Output the (X, Y) coordinate of the center of the cell containing the given text.  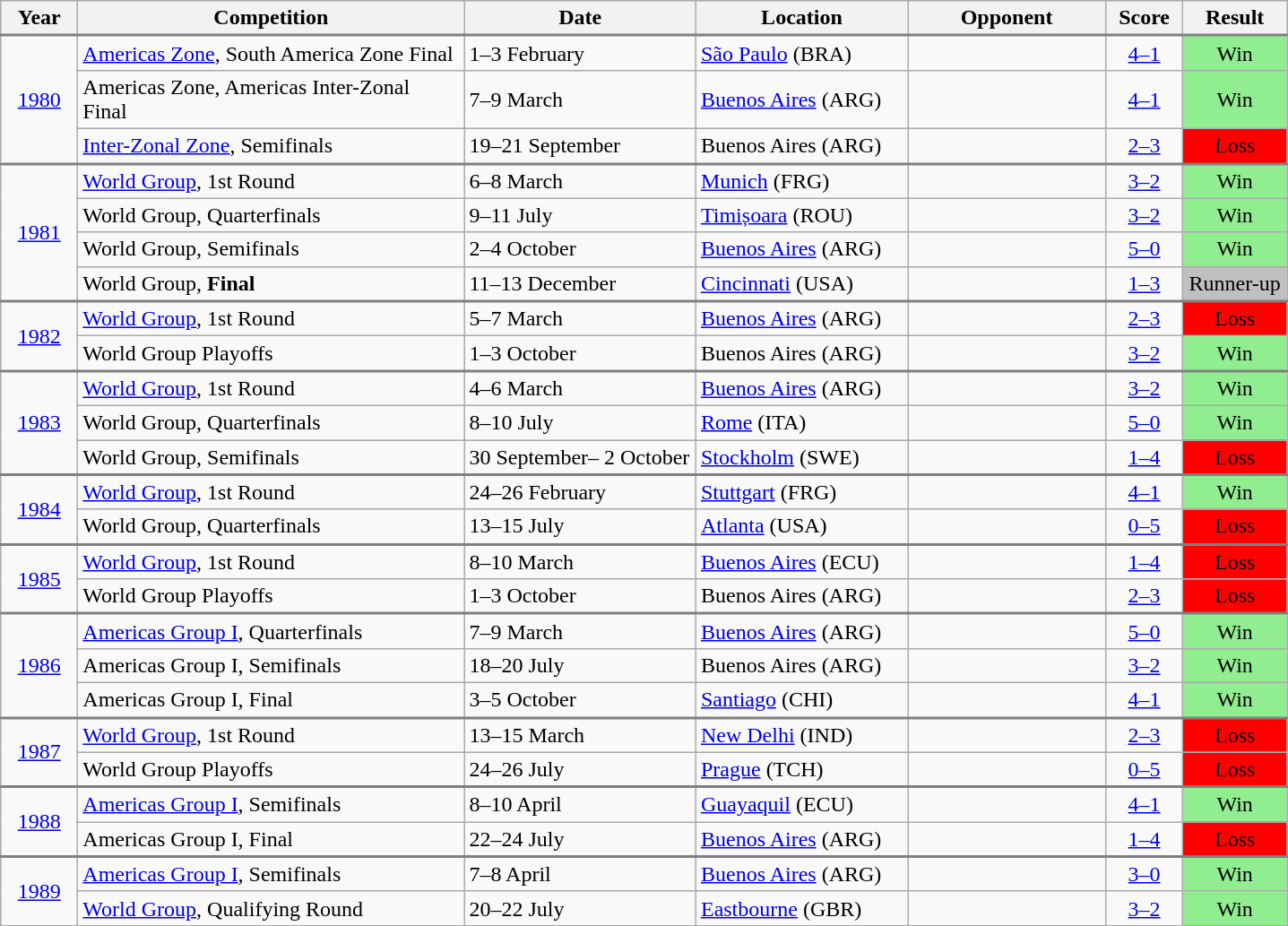
Runner-up (1235, 283)
24–26 July (581, 769)
19–21 September (581, 145)
Prague (TCH) (801, 769)
New Delhi (IND) (801, 735)
1–3 (1145, 283)
Date (581, 18)
1989 (39, 891)
1–3 February (581, 54)
5–7 March (581, 319)
20–22 July (581, 908)
4–6 March (581, 389)
30 September– 2 October (581, 457)
Buenos Aires (ECU) (801, 561)
8–10 March (581, 561)
13–15 March (581, 735)
8–10 April (581, 805)
Location (801, 18)
11–13 December (581, 283)
Guayaquil (ECU) (801, 805)
1981 (39, 232)
World Group, Final (271, 283)
22–24 July (581, 839)
Stuttgart (FRG) (801, 491)
1984 (39, 509)
24–26 February (581, 491)
1987 (39, 752)
Rome (ITA) (801, 422)
Score (1145, 18)
Opponent (1006, 18)
Atlanta (USA) (801, 527)
Americas Group I, Quarterfinals (271, 631)
Year (39, 18)
18–20 July (581, 665)
3–0 (1145, 875)
Americas Zone, South America Zone Final (271, 54)
Competition (271, 18)
Inter-Zonal Zone, Semifinals (271, 145)
1983 (39, 423)
Eastbourne (GBR) (801, 908)
1980 (39, 100)
8–10 July (581, 422)
Santiago (CHI) (801, 699)
Munich (FRG) (801, 181)
2–4 October (581, 249)
Americas Zone, Americas Inter-Zonal Final (271, 99)
World Group, Qualifying Round (271, 908)
Timișoara (ROU) (801, 215)
1986 (39, 666)
São Paulo (BRA) (801, 54)
Result (1235, 18)
1985 (39, 579)
9–11 July (581, 215)
3–5 October (581, 699)
1988 (39, 822)
13–15 July (581, 527)
6–8 March (581, 181)
Stockholm (SWE) (801, 457)
Cincinnati (USA) (801, 283)
1982 (39, 336)
7–8 April (581, 875)
